Find where the given text appears and provide that cell's center as (x, y) coordinate. 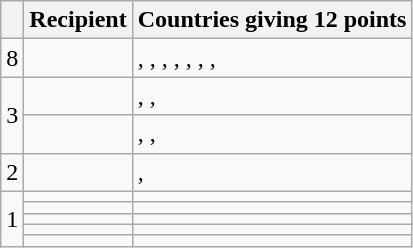
, (272, 172)
1 (12, 218)
3 (12, 115)
8 (12, 58)
2 (12, 172)
, , , , , , , (272, 58)
Recipient (78, 20)
Countries giving 12 points (272, 20)
